Provide the [x, y] coordinate of the cell's center where the given text is located.  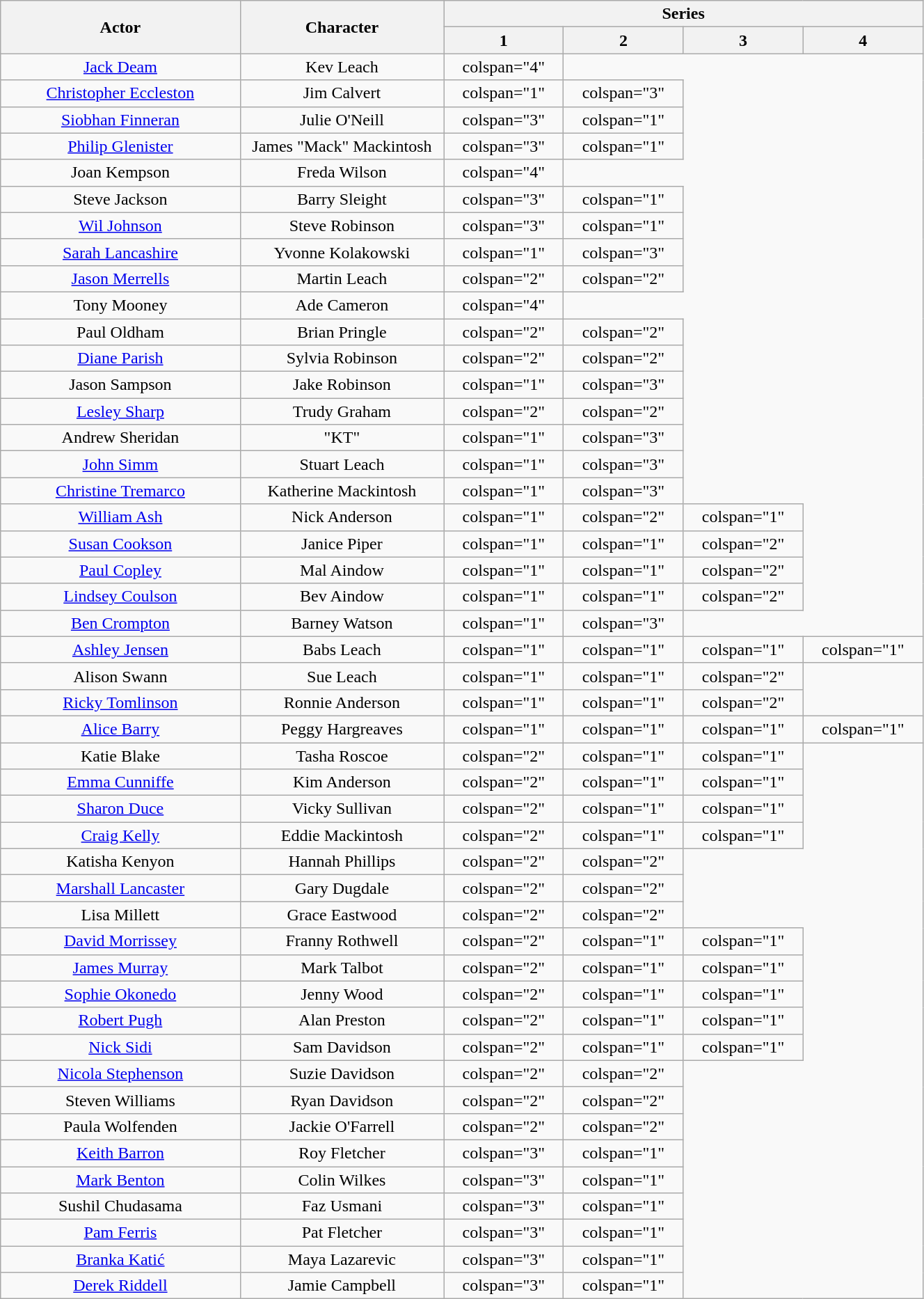
Derek Riddell [120, 1286]
Paul Oldham [120, 332]
Sarah Lancashire [120, 252]
Keith Barron [120, 1153]
Lesley Sharp [120, 411]
Sylvia Robinson [342, 359]
William Ash [120, 517]
Yvonne Kolakowski [342, 252]
Pat Fletcher [342, 1233]
Colin Wilkes [342, 1180]
Andrew Sheridan [120, 438]
Robert Pugh [120, 1021]
Steve Robinson [342, 226]
Trudy Graham [342, 411]
Faz Usmani [342, 1206]
Maya Lazarevic [342, 1259]
Ricky Tomlinson [120, 702]
Sophie Okonedo [120, 994]
Alan Preston [342, 1021]
Katisha Kenyon [120, 862]
Tasha Roscoe [342, 755]
2 [623, 40]
Marshall Lancaster [120, 888]
Stuart Leach [342, 464]
1 [504, 40]
Nick Anderson [342, 517]
Series [683, 14]
Tony Mooney [120, 305]
"KT" [342, 438]
Ryan Davidson [342, 1100]
Character [342, 27]
Steven Williams [120, 1100]
Jim Calvert [342, 93]
Pam Ferris [120, 1233]
Eddie Mackintosh [342, 835]
Roy Fletcher [342, 1153]
Katherine Mackintosh [342, 491]
Ronnie Anderson [342, 702]
Kim Anderson [342, 782]
Sharon Duce [120, 809]
Craig Kelly [120, 835]
4 [863, 40]
Kev Leach [342, 67]
Jake Robinson [342, 385]
Freda Wilson [342, 173]
Lisa Millett [120, 915]
Nicola Stephenson [120, 1073]
Katie Blake [120, 755]
Lindsey Coulson [120, 597]
John Simm [120, 464]
Martin Leach [342, 278]
Bev Aindow [342, 597]
Hannah Phillips [342, 862]
Suzie Davidson [342, 1073]
Philip Glenister [120, 146]
Babs Leach [342, 649]
Jason Merrells [120, 278]
Paul Copley [120, 570]
Sam Davidson [342, 1047]
Ade Cameron [342, 305]
Grace Eastwood [342, 915]
Paula Wolfenden [120, 1126]
Jack Deam [120, 67]
Alison Swann [120, 676]
Brian Pringle [342, 332]
Janice Piper [342, 544]
Jackie O'Farrell [342, 1126]
David Morrissey [120, 941]
Barney Watson [342, 623]
Franny Rothwell [342, 941]
Mark Talbot [342, 968]
Emma Cunniffe [120, 782]
Julie O'Neill [342, 120]
Siobhan Finneran [120, 120]
Ben Crompton [120, 623]
Actor [120, 27]
Jamie Campbell [342, 1286]
Mal Aindow [342, 570]
Diane Parish [120, 359]
Joan Kempson [120, 173]
Jason Sampson [120, 385]
Christine Tremarco [120, 491]
Vicky Sullivan [342, 809]
Gary Dugdale [342, 888]
Peggy Hargreaves [342, 729]
Ashley Jensen [120, 649]
Jenny Wood [342, 994]
3 [743, 40]
James Murray [120, 968]
Steve Jackson [120, 199]
Alice Barry [120, 729]
Sushil Chudasama [120, 1206]
Mark Benton [120, 1180]
Branka Katić [120, 1259]
James "Mack" Mackintosh [342, 146]
Wil Johnson [120, 226]
Christopher Eccleston [120, 93]
Susan Cookson [120, 544]
Sue Leach [342, 676]
Barry Sleight [342, 199]
Nick Sidi [120, 1047]
